For the text-containing cell, return its midpoint in (X, Y) coordinate format. 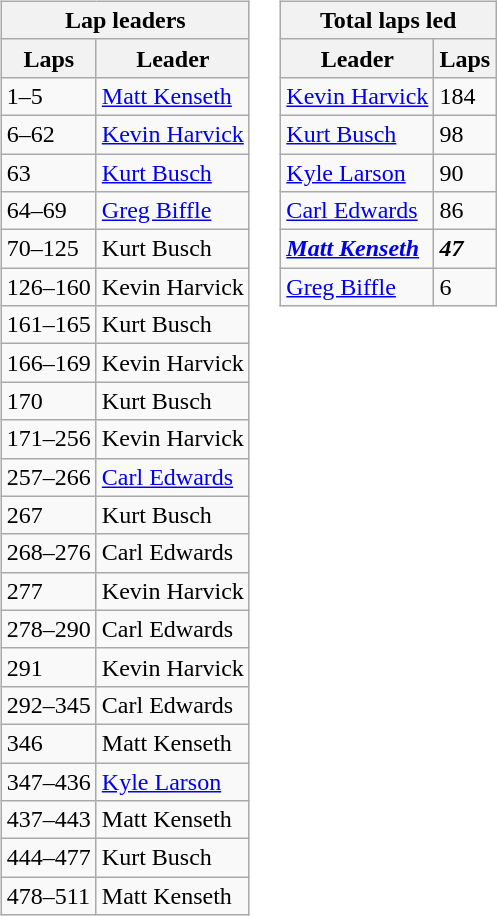
347–436 (48, 781)
6–62 (48, 134)
161–165 (48, 325)
170 (48, 401)
1–5 (48, 96)
268–276 (48, 553)
184 (465, 96)
63 (48, 173)
257–266 (48, 477)
47 (465, 249)
Lap leaders (125, 20)
277 (48, 591)
291 (48, 667)
64–69 (48, 211)
444–477 (48, 858)
346 (48, 743)
437–443 (48, 820)
86 (465, 211)
Total laps led (388, 20)
90 (465, 173)
166–169 (48, 363)
171–256 (48, 439)
126–160 (48, 287)
6 (465, 287)
292–345 (48, 705)
98 (465, 134)
70–125 (48, 249)
278–290 (48, 629)
267 (48, 515)
478–511 (48, 896)
